For the text-containing cell, return its midpoint in [x, y] coordinate format. 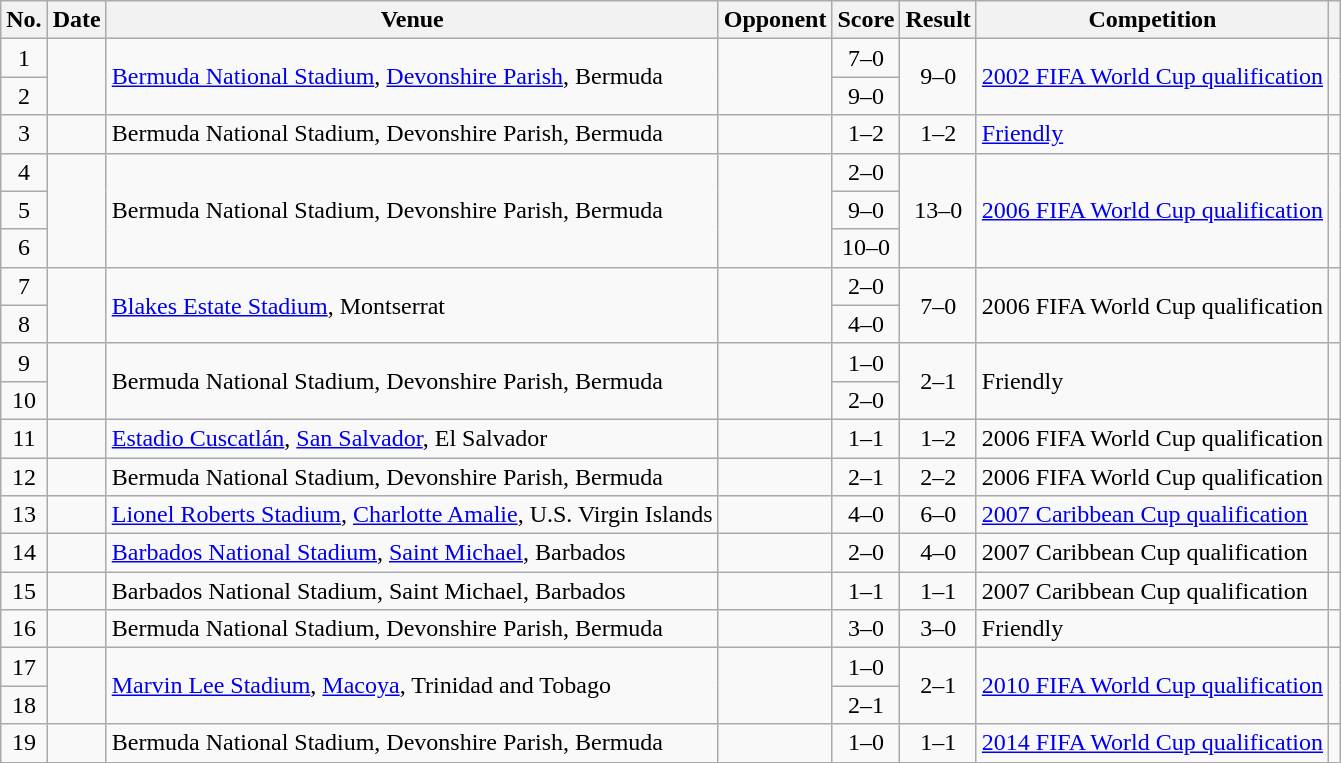
10 [24, 400]
15 [24, 591]
2010 FIFA World Cup qualification [1152, 686]
1 [24, 58]
17 [24, 667]
4 [24, 172]
13–0 [938, 210]
8 [24, 324]
Competition [1152, 20]
2–2 [938, 477]
18 [24, 705]
19 [24, 743]
3 [24, 134]
Opponent [775, 20]
Blakes Estate Stadium, Montserrat [412, 305]
9 [24, 362]
Result [938, 20]
Venue [412, 20]
Date [76, 20]
10–0 [866, 248]
11 [24, 438]
5 [24, 210]
2002 FIFA World Cup qualification [1152, 77]
No. [24, 20]
16 [24, 629]
Lionel Roberts Stadium, Charlotte Amalie, U.S. Virgin Islands [412, 515]
2014 FIFA World Cup qualification [1152, 743]
14 [24, 553]
2 [24, 96]
13 [24, 515]
Marvin Lee Stadium, Macoya, Trinidad and Tobago [412, 686]
6 [24, 248]
Estadio Cuscatlán, San Salvador, El Salvador [412, 438]
7 [24, 286]
6–0 [938, 515]
12 [24, 477]
Score [866, 20]
